Return (x, y) of the center of cell containing provided text 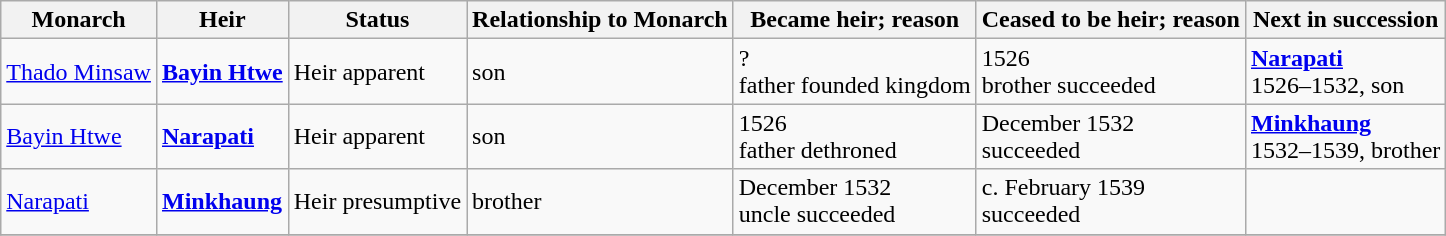
Relationship to Monarch (600, 20)
Heir presumptive (377, 202)
Ceased to be heir; reason (1110, 20)
Narapati1526–1532, son (1345, 72)
Next in succession (1345, 20)
1526father dethroned (854, 136)
Minkhaung1532–1539, brother (1345, 136)
Status (377, 20)
December 1532 succeeded (1110, 136)
1526brother succeeded (1110, 72)
Minkhaung (222, 202)
brother (600, 202)
Became heir; reason (854, 20)
c. February 1539succeeded (1110, 202)
?father founded kingdom (854, 72)
Thado Minsaw (79, 72)
Monarch (79, 20)
December 1532uncle succeeded (854, 202)
Heir (222, 20)
